Locate the cell with the specified text and output its [X, Y] center coordinate. 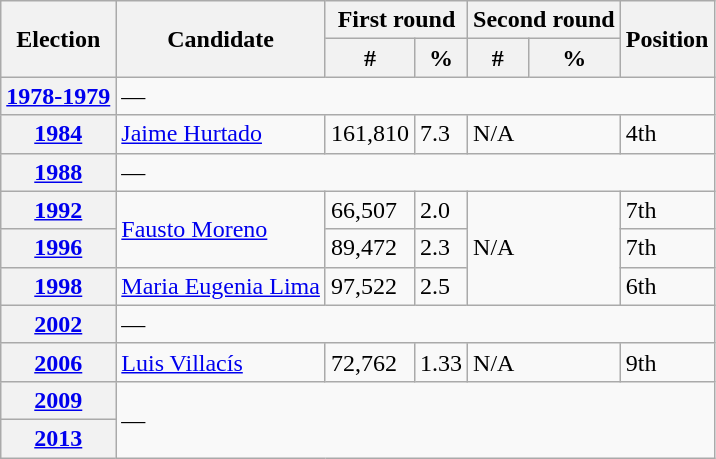
2006 [58, 362]
6th [667, 286]
97,522 [370, 286]
2.5 [442, 286]
89,472 [370, 248]
2013 [58, 438]
Fausto Moreno [221, 229]
2002 [58, 324]
Election [58, 39]
1984 [58, 134]
1996 [58, 248]
Candidate [221, 39]
1992 [58, 210]
Maria Eugenia Lima [221, 286]
Second round [544, 20]
7.3 [442, 134]
Position [667, 39]
1988 [58, 172]
Luis Villacís [221, 362]
1998 [58, 286]
72,762 [370, 362]
1978-1979 [58, 96]
Jaime Hurtado [221, 134]
4th [667, 134]
2.0 [442, 210]
2.3 [442, 248]
161,810 [370, 134]
2009 [58, 400]
1.33 [442, 362]
9th [667, 362]
First round [396, 20]
66,507 [370, 210]
